Locate the cell with the specified text and output its [X, Y] center coordinate. 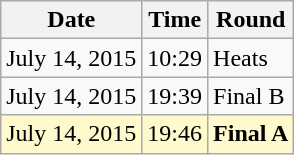
19:39 [175, 96]
10:29 [175, 58]
Heats [251, 58]
Final A [251, 134]
19:46 [175, 134]
Date [72, 20]
Round [251, 20]
Time [175, 20]
Final B [251, 96]
